Capture the cell that displays the provided text and extract its (x, y) central coordinate. 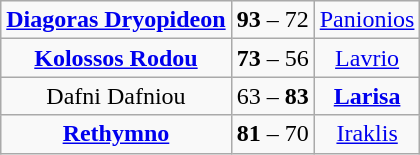
81 – 70 (272, 134)
93 – 72 (272, 20)
Panionios (367, 20)
73 – 56 (272, 58)
Lavrio (367, 58)
Kolossos Rodou (116, 58)
Diagoras Dryopideon (116, 20)
Iraklis (367, 134)
Larisa (367, 96)
Dafni Dafniou (116, 96)
Rethymno (116, 134)
63 – 83 (272, 96)
